Output the [x, y] coordinate of the center of the cell containing the given text.  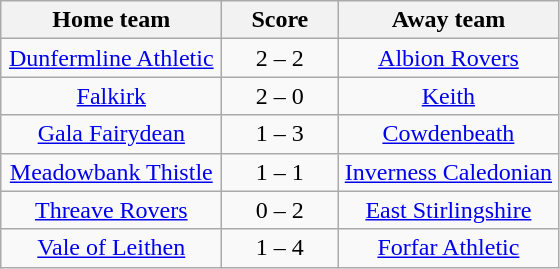
Vale of Leithen [112, 248]
1 – 1 [280, 172]
2 – 0 [280, 96]
1 – 3 [280, 134]
Forfar Athletic [448, 248]
Home team [112, 20]
0 – 2 [280, 210]
East Stirlingshire [448, 210]
Gala Fairydean [112, 134]
Albion Rovers [448, 58]
Inverness Caledonian [448, 172]
Dunfermline Athletic [112, 58]
Away team [448, 20]
Threave Rovers [112, 210]
Cowdenbeath [448, 134]
Meadowbank Thistle [112, 172]
Keith [448, 96]
1 – 4 [280, 248]
Falkirk [112, 96]
Score [280, 20]
2 – 2 [280, 58]
